Scan for the cell matching the given text and deliver its [x, y] coordinate at center. 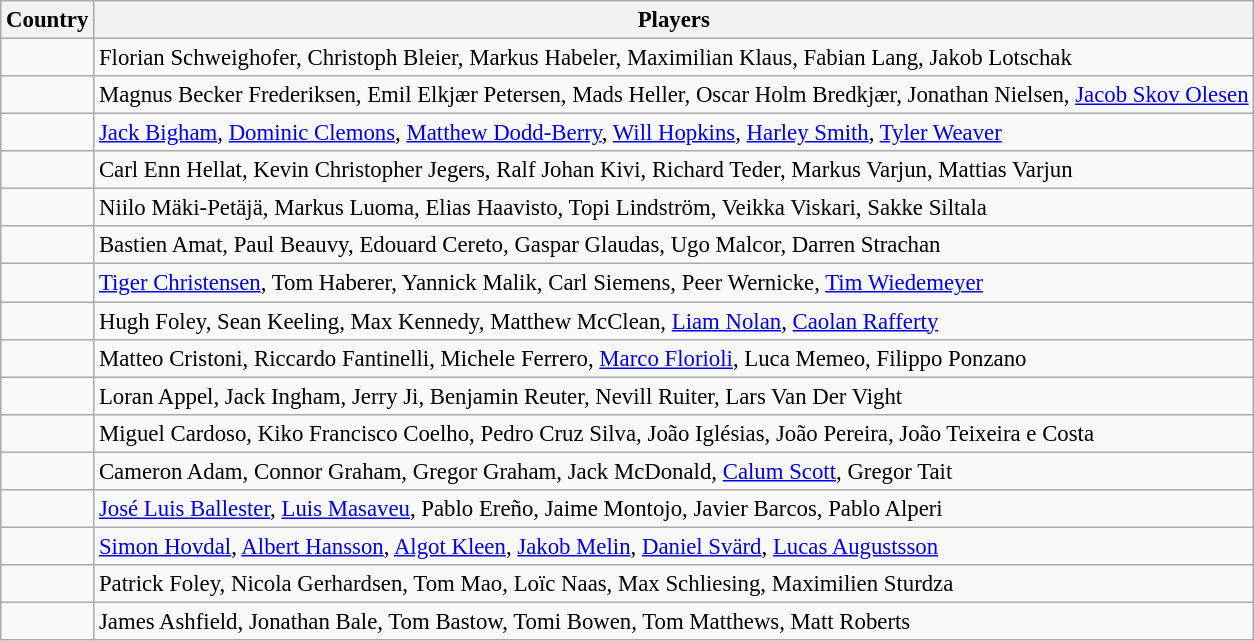
Florian Schweighofer, Christoph Bleier, Markus Habeler, Maximilian Klaus, Fabian Lang, Jakob Lotschak [674, 58]
Matteo Cristoni, Riccardo Fantinelli, Michele Ferrero, Marco Florioli, Luca Memeo, Filippo Ponzano [674, 358]
Simon Hovdal, Albert Hansson, Algot Kleen, Jakob Melin, Daniel Svärd, Lucas Augustsson [674, 546]
Carl Enn Hellat, Kevin Christopher Jegers, Ralf Johan Kivi, Richard Teder, Markus Varjun, Mattias Varjun [674, 170]
Loran Appel, Jack Ingham, Jerry Ji, Benjamin Reuter, Nevill Ruiter, Lars Van Der Vight [674, 396]
Bastien Amat, Paul Beauvy, Edouard Cereto, Gaspar Glaudas, Ugo Malcor, Darren Strachan [674, 245]
Niilo Mäki-Petäjä, Markus Luoma, Elias Haavisto, Topi Lindström, Veikka Viskari, Sakke Siltala [674, 208]
Jack Bigham, Dominic Clemons, Matthew Dodd-Berry, Will Hopkins, Harley Smith, Tyler Weaver [674, 133]
Cameron Adam, Connor Graham, Gregor Graham, Jack McDonald, Calum Scott, Gregor Tait [674, 471]
Magnus Becker Frederiksen, Emil Elkjær Petersen, Mads Heller, Oscar Holm Bredkjær, Jonathan Nielsen, Jacob Skov Olesen [674, 95]
Country [48, 20]
Hugh Foley, Sean Keeling, Max Kennedy, Matthew McClean, Liam Nolan, Caolan Rafferty [674, 321]
José Luis Ballester, Luis Masaveu, Pablo Ereño, Jaime Montojo, Javier Barcos, Pablo Alperi [674, 509]
James Ashfield, Jonathan Bale, Tom Bastow, Tomi Bowen, Tom Matthews, Matt Roberts [674, 621]
Tiger Christensen, Tom Haberer, Yannick Malik, Carl Siemens, Peer Wernicke, Tim Wiedemeyer [674, 283]
Miguel Cardoso, Kiko Francisco Coelho, Pedro Cruz Silva, João Iglésias, João Pereira, João Teixeira e Costa [674, 433]
Players [674, 20]
Patrick Foley, Nicola Gerhardsen, Tom Mao, Loïc Naas, Max Schliesing, Maximilien Sturdza [674, 584]
